From the cell containing the given text, extract its center point as (X, Y) coordinate. 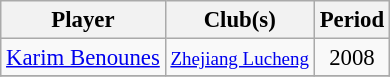
Karim Benounes (83, 58)
2008 (352, 58)
Club(s) (240, 20)
Player (83, 20)
Period (352, 20)
Zhejiang Lucheng (240, 58)
